Search for the cell housing the specified text and yield its (X, Y) center coordinate. 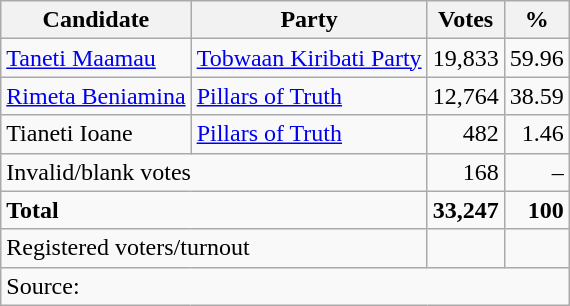
– (536, 172)
59.96 (536, 58)
% (536, 20)
482 (466, 134)
Source: (285, 286)
Invalid/blank votes (214, 172)
38.59 (536, 96)
Tianeti Ioane (96, 134)
Taneti Maamau (96, 58)
Rimeta Beniamina (96, 96)
19,833 (466, 58)
100 (536, 210)
Registered voters/turnout (214, 248)
33,247 (466, 210)
Votes (466, 20)
1.46 (536, 134)
Candidate (96, 20)
Tobwaan Kiribati Party (309, 58)
12,764 (466, 96)
168 (466, 172)
Total (214, 210)
Party (309, 20)
